Locate the cell with the specified text and output its [x, y] center coordinate. 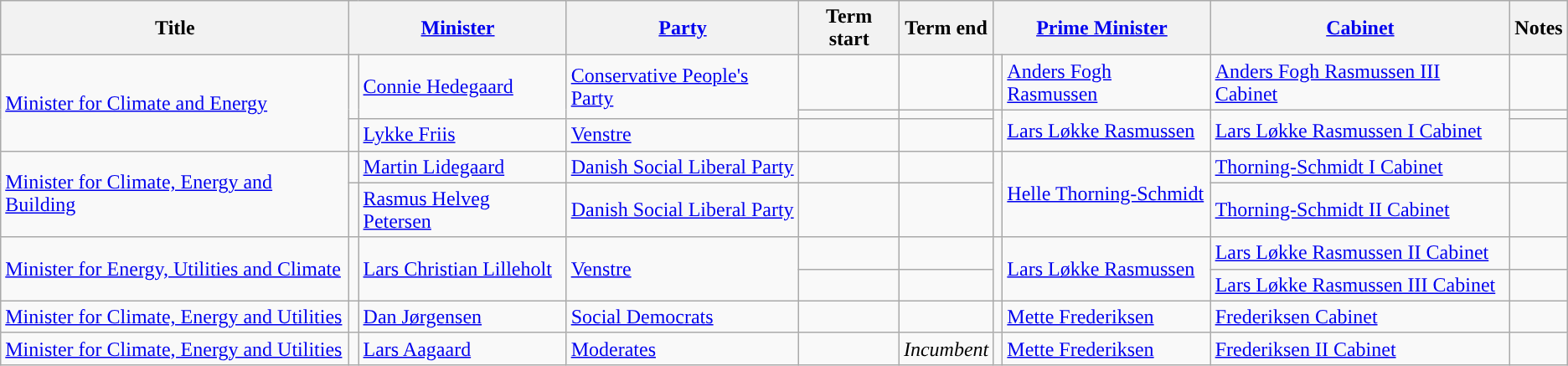
Conservative People's Party [683, 87]
Moderates [683, 348]
Thorning-Schmidt II Cabinet [1360, 209]
Minister for Climate, Energy and Building [175, 194]
Title [175, 28]
Incumbent [946, 348]
Social Democrats [683, 317]
Party [683, 28]
Connie Hedegaard [462, 87]
Lars Aagaard [462, 348]
Frederiksen Cabinet [1360, 317]
Lars Christian Lilleholt [462, 269]
Rasmus Helveg Petersen [462, 209]
Lars Løkke Rasmussen II Cabinet [1360, 253]
Minister for Climate and Energy [175, 103]
Martin Lidegaard [462, 167]
Thorning-Schmidt I Cabinet [1360, 167]
Lars Løkke Rasmussen III Cabinet [1360, 285]
Term start [849, 28]
Anders Fogh Rasmussen [1106, 82]
Helle Thorning-Schmidt [1106, 194]
Anders Fogh Rasmussen III Cabinet [1360, 82]
Cabinet [1360, 28]
Lars Løkke Rasmussen I Cabinet [1360, 131]
Minister for Energy, Utilities and Climate [175, 269]
Prime Minister [1102, 28]
Term end [946, 28]
Minister [457, 28]
Frederiksen II Cabinet [1360, 348]
Dan Jørgensen [462, 317]
Notes [1539, 28]
Lykke Friis [462, 135]
